Capture the cell that displays the provided text and extract its [x, y] central coordinate. 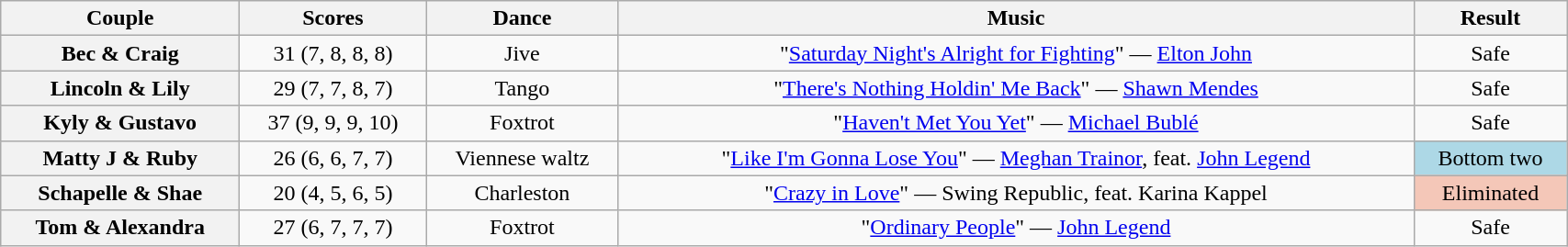
Bec & Craig [120, 53]
Result [1490, 18]
Tom & Alexandra [120, 228]
Dance [522, 18]
"Haven't Met You Yet" — Michael Bublé [1016, 123]
Scores [333, 18]
Kyly & Gustavo [120, 123]
"Ordinary People" — John Legend [1016, 228]
Eliminated [1490, 193]
Couple [120, 18]
"Saturday Night's Alright for Fighting" — Elton John [1016, 53]
Lincoln & Lily [120, 88]
29 (7, 7, 8, 7) [333, 88]
Bottom two [1490, 158]
Tango [522, 88]
Charleston [522, 193]
"There's Nothing Holdin' Me Back" — Shawn Mendes [1016, 88]
Schapelle & Shae [120, 193]
20 (4, 5, 6, 5) [333, 193]
27 (6, 7, 7, 7) [333, 228]
Jive [522, 53]
Matty J & Ruby [120, 158]
"Like I'm Gonna Lose You" — Meghan Trainor, feat. John Legend [1016, 158]
Viennese waltz [522, 158]
26 (6, 6, 7, 7) [333, 158]
31 (7, 8, 8, 8) [333, 53]
Music [1016, 18]
37 (9, 9, 9, 10) [333, 123]
"Crazy in Love" — Swing Republic, feat. Karina Kappel [1016, 193]
